Find where the given text appears and provide that cell's center as (X, Y) coordinate. 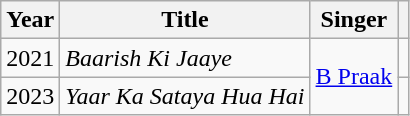
Year (30, 20)
Yaar Ka Sataya Hua Hai (185, 96)
Title (185, 20)
2023 (30, 96)
Baarish Ki Jaaye (185, 58)
B Praak (354, 77)
Singer (354, 20)
2021 (30, 58)
